For the text-containing cell, return its midpoint in (x, y) coordinate format. 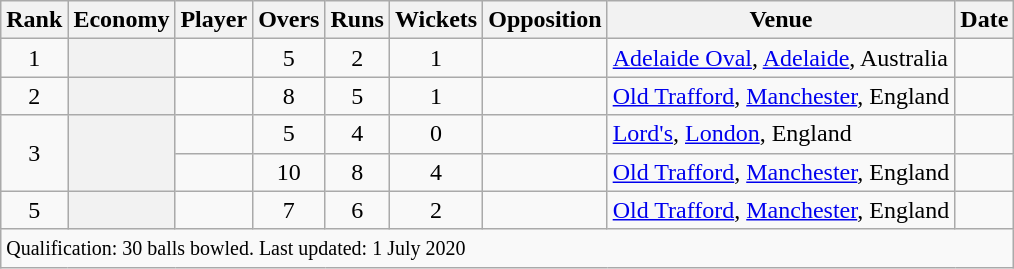
0 (436, 134)
3 (34, 153)
10 (289, 172)
Wickets (436, 20)
Player (214, 20)
6 (357, 210)
Date (984, 20)
7 (289, 210)
Qualification: 30 balls bowled. Last updated: 1 July 2020 (508, 248)
Adelaide Oval, Adelaide, Australia (781, 58)
Overs (289, 20)
Lord's, London, England (781, 134)
Economy (122, 20)
Runs (357, 20)
Rank (34, 20)
Opposition (545, 20)
Venue (781, 20)
